Provide the (X, Y) coordinate of the cell's center where the given text is located.  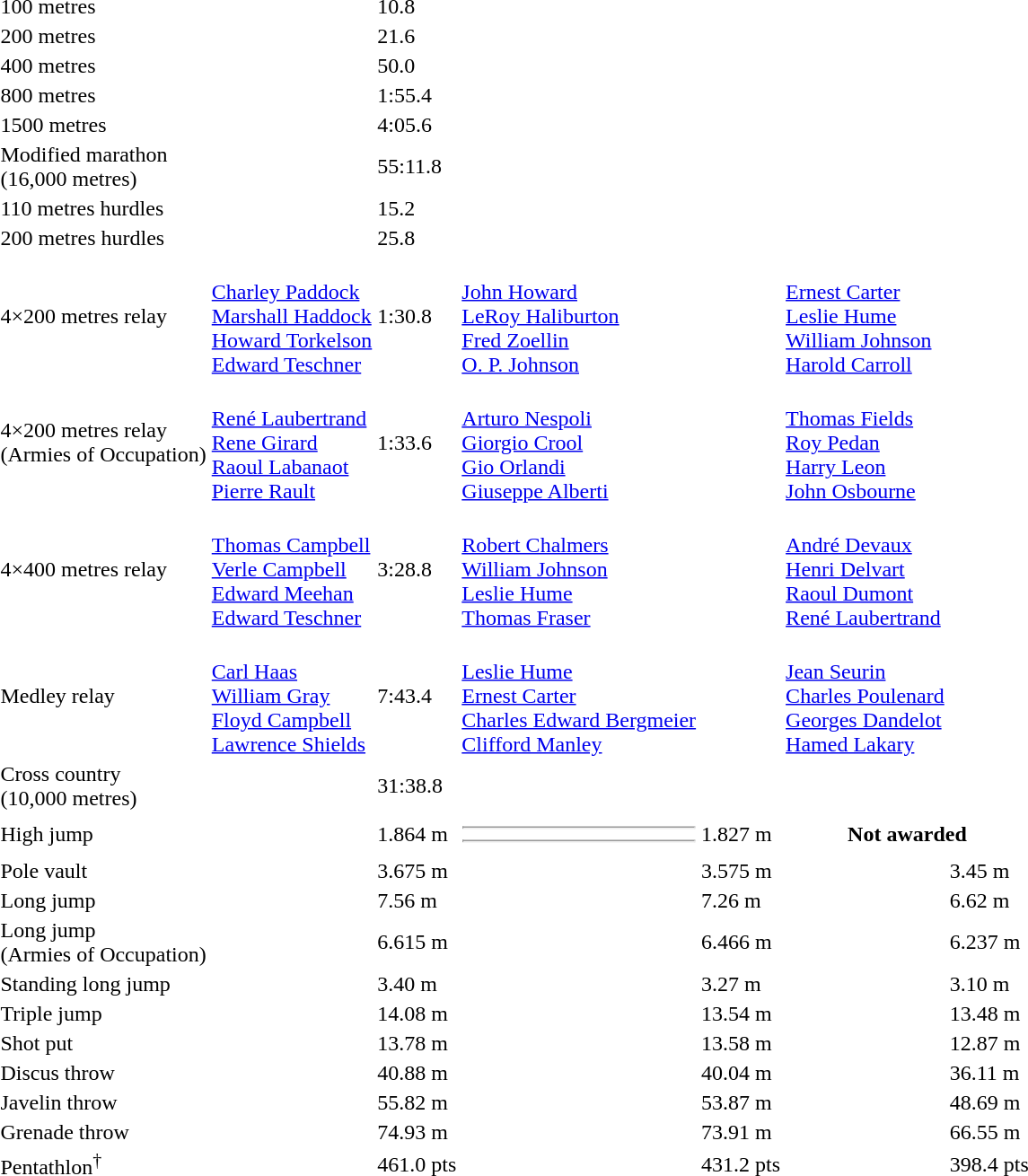
40.88 m (417, 1073)
7:43.4 (417, 696)
John HowardLeRoy HaliburtonFred ZoellinO. P. Johnson (579, 316)
Leslie HumeErnest CarterCharles Edward BergmeierClifford Manley (579, 696)
14.08 m (417, 1014)
13.78 m (417, 1043)
1:33.6 (417, 443)
25.8 (417, 238)
Jean SeurinCharles PoulenardGeorges DandelotHamed Lakary (865, 696)
3.40 m (417, 984)
3.27 m (742, 984)
7.26 m (742, 900)
55.82 m (417, 1102)
Robert ChalmersWilliam JohnsonLeslie HumeThomas Fraser (579, 569)
Thomas CampbellVerle CampbellEdward MeehanEdward Teschner (292, 569)
1:55.4 (417, 95)
15.2 (417, 208)
4:05.6 (417, 125)
50.0 (417, 66)
53.87 m (742, 1102)
3:28.8 (417, 569)
Thomas FieldsRoy PedanHarry LeonJohn Osbourne (865, 443)
Carl HaasWilliam GrayFloyd CampbellLawrence Shields (292, 696)
Charley PaddockMarshall HaddockHoward TorkelsonEdward Teschner (292, 316)
74.93 m (417, 1132)
1.827 m (742, 835)
3.675 m (417, 871)
21.6 (417, 36)
3.575 m (742, 871)
1.864 m (417, 835)
13.58 m (742, 1043)
André DevauxHenri DelvartRaoul DumontRené Laubertrand (865, 569)
40.04 m (742, 1073)
Ernest CarterLeslie HumeWilliam JohnsonHarold Carroll (865, 316)
6.466 m (742, 943)
13.54 m (742, 1014)
6.615 m (417, 943)
7.56 m (417, 900)
1:30.8 (417, 316)
31:38.8 (417, 786)
René LaubertrandRene GirardRaoul LabanaotPierre Rault (292, 443)
Arturo NespoliGiorgio CroolGio OrlandiGiuseppe Alberti (579, 443)
55:11.8 (417, 167)
73.91 m (742, 1132)
